Return [x, y] of the center of cell containing provided text 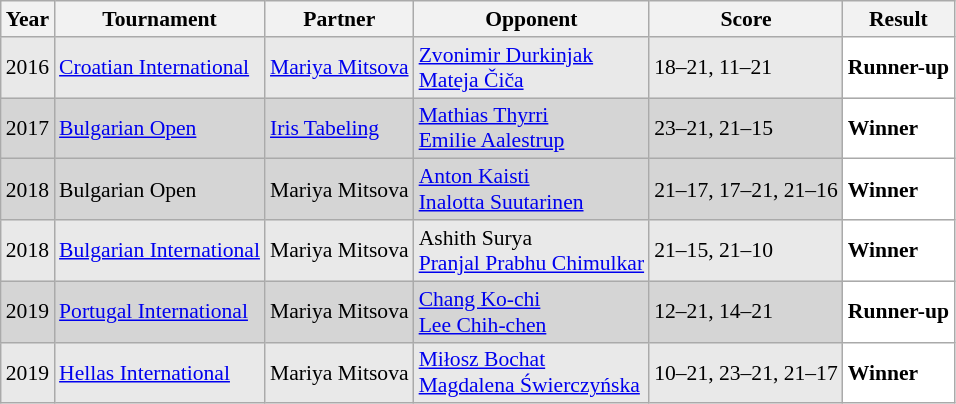
Score [746, 19]
Year [28, 19]
Hellas International [160, 372]
21–17, 17–21, 21–16 [746, 190]
12–21, 14–21 [746, 312]
Portugal International [160, 312]
Bulgarian International [160, 250]
Partner [340, 19]
Iris Tabeling [340, 128]
Miłosz Bochat Magdalena Świerczyńska [532, 372]
Tournament [160, 19]
18–21, 11–21 [746, 68]
10–21, 23–21, 21–17 [746, 372]
Mathias Thyrri Emilie Aalestrup [532, 128]
2017 [28, 128]
Croatian International [160, 68]
Chang Ko-chi Lee Chih-chen [532, 312]
2016 [28, 68]
Ashith Surya Pranjal Prabhu Chimulkar [532, 250]
23–21, 21–15 [746, 128]
21–15, 21–10 [746, 250]
Result [898, 19]
Anton Kaisti Inalotta Suutarinen [532, 190]
Opponent [532, 19]
Zvonimir Durkinjak Mateja Čiča [532, 68]
